Provide the (X, Y) coordinate of the cell's center where the given text is located.  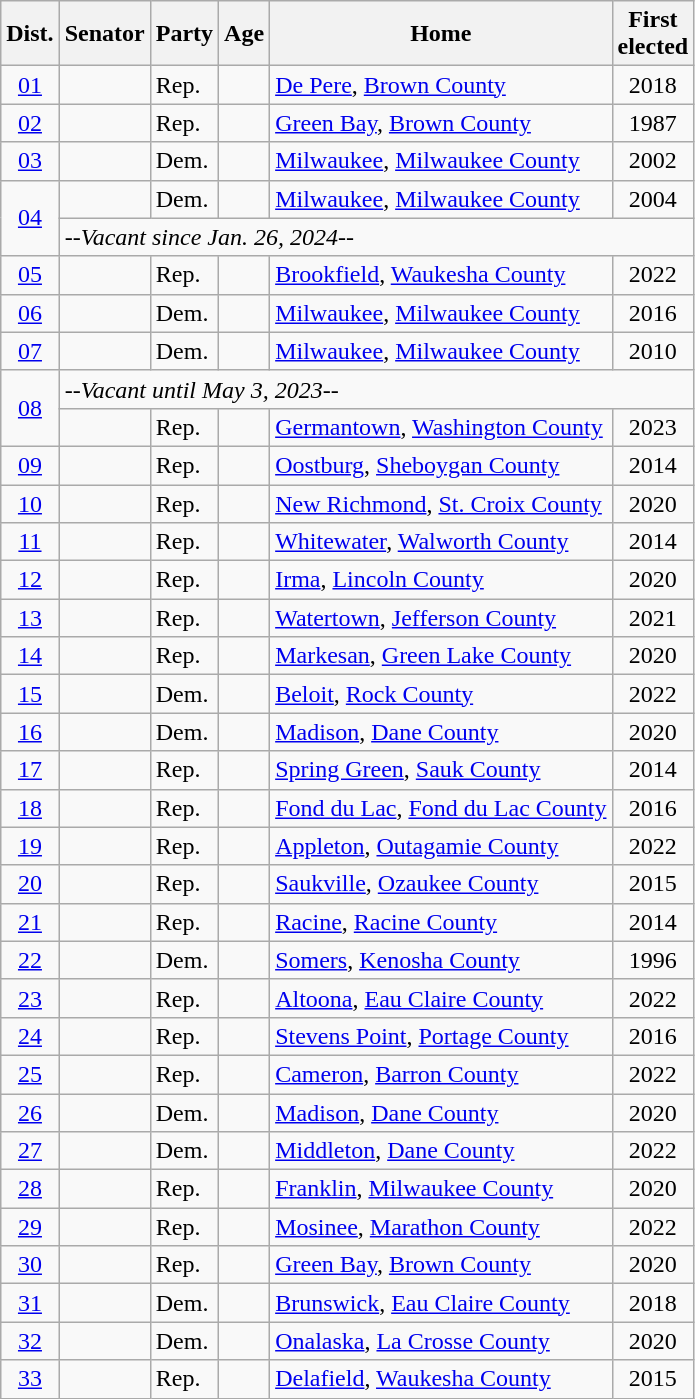
Senator (104, 34)
Brookfield, Waukesha County (441, 275)
Whitewater, Walworth County (441, 542)
Appleton, Outagamie County (441, 846)
01 (30, 85)
Age (244, 34)
11 (30, 542)
Markesan, Green Lake County (441, 656)
Oostburg, Sheboygan County (441, 465)
Franklin, Milwaukee County (441, 1189)
33 (30, 1379)
Brunswick, Eau Claire County (441, 1303)
27 (30, 1151)
Party (184, 34)
1996 (653, 960)
26 (30, 1113)
Onalaska, La Crosse County (441, 1341)
12 (30, 580)
07 (30, 351)
04 (30, 218)
De Pere, Brown County (441, 85)
Stevens Point, Portage County (441, 1036)
Altoona, Eau Claire County (441, 998)
Somers, Kenosha County (441, 960)
23 (30, 998)
2002 (653, 161)
Cameron, Barron County (441, 1074)
21 (30, 922)
14 (30, 656)
Irma, Lincoln County (441, 580)
Delafield, Waukesha County (441, 1379)
19 (30, 846)
1987 (653, 123)
13 (30, 618)
31 (30, 1303)
Beloit, Rock County (441, 694)
28 (30, 1189)
09 (30, 465)
02 (30, 123)
Dist. (30, 34)
Fond du Lac, Fond du Lac County (441, 808)
03 (30, 161)
06 (30, 313)
--Vacant until May 3, 2023-- (376, 389)
2023 (653, 427)
18 (30, 808)
08 (30, 408)
15 (30, 694)
Racine, Racine County (441, 922)
--Vacant since Jan. 26, 2024-- (376, 237)
Firstelected (653, 34)
Middleton, Dane County (441, 1151)
Germantown, Washington County (441, 427)
29 (30, 1227)
2004 (653, 199)
10 (30, 503)
25 (30, 1074)
32 (30, 1341)
Spring Green, Sauk County (441, 770)
New Richmond, St. Croix County (441, 503)
20 (30, 884)
2010 (653, 351)
22 (30, 960)
24 (30, 1036)
17 (30, 770)
05 (30, 275)
30 (30, 1265)
2021 (653, 618)
Home (441, 34)
Saukville, Ozaukee County (441, 884)
Mosinee, Marathon County (441, 1227)
Watertown, Jefferson County (441, 618)
16 (30, 732)
